Determine the [X, Y] coordinate at the center of the cell enclosing the given text.  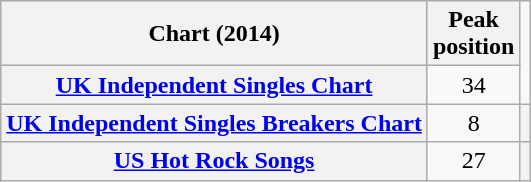
27 [473, 161]
Peakposition [473, 34]
UK Independent Singles Chart [214, 85]
US Hot Rock Songs [214, 161]
UK Independent Singles Breakers Chart [214, 123]
8 [473, 123]
34 [473, 85]
Chart (2014) [214, 34]
